From the cell containing the given text, extract its center point as (X, Y) coordinate. 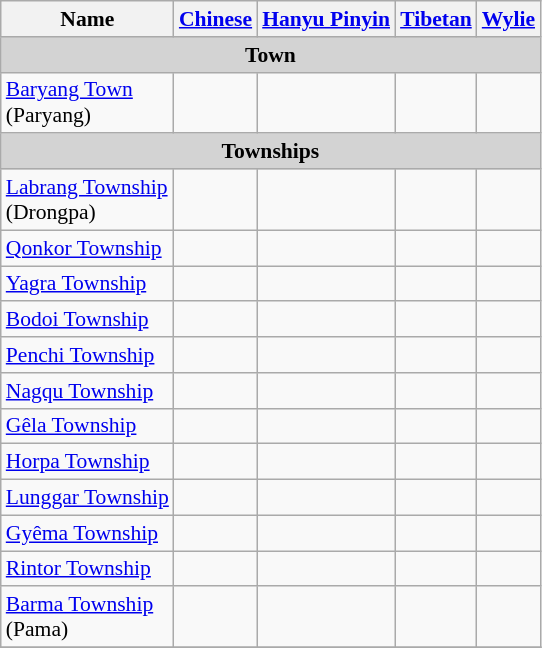
Rintor Township (88, 569)
Chinese (216, 19)
Gêla Township (88, 426)
Bodoi Township (88, 320)
Town (270, 55)
Lunggar Township (88, 498)
Horpa Township (88, 462)
Tibetan (436, 19)
Baryang Town(Paryang) (88, 102)
Penchi Township (88, 355)
Qonkor Township (88, 248)
Townships (270, 152)
Labrang Township(Drongpa) (88, 200)
Hanyu Pinyin (326, 19)
Wylie (508, 19)
Gyêma Township (88, 533)
Name (88, 19)
Barma Township(Pama) (88, 618)
Yagra Township (88, 284)
Nagqu Township (88, 391)
